Extract the (x, y) coordinate from the center of the cell holding the provided text.  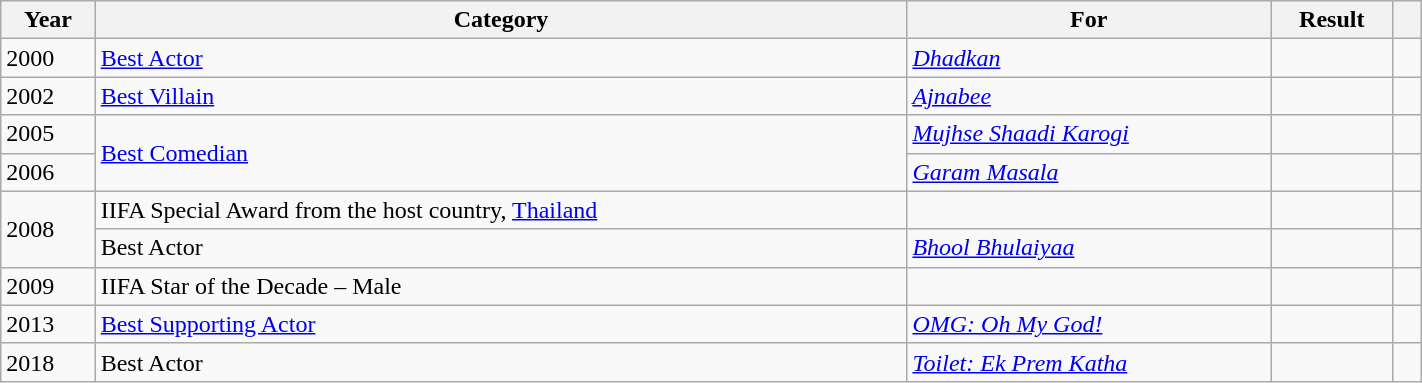
2002 (48, 96)
Garam Masala (1089, 172)
2005 (48, 134)
Best Supporting Actor (501, 324)
2000 (48, 58)
IIFA Star of the Decade – Male (501, 286)
2009 (48, 286)
OMG: Oh My God! (1089, 324)
Bhool Bhulaiyaa (1089, 248)
Toilet: Ek Prem Katha (1089, 362)
Dhadkan (1089, 58)
2008 (48, 229)
Year (48, 20)
IIFA Special Award from the host country, Thailand (501, 210)
Category (501, 20)
Best Comedian (501, 153)
Mujhse Shaadi Karogi (1089, 134)
Result (1332, 20)
2006 (48, 172)
2013 (48, 324)
Best Villain (501, 96)
For (1089, 20)
2018 (48, 362)
Ajnabee (1089, 96)
